Return the [X, Y] coordinate for the center point of the cell that contains the specified text.  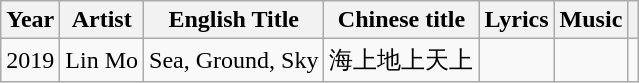
海上地上天上 [402, 60]
English Title [234, 20]
Lin Mo [102, 60]
Lyrics [516, 20]
Artist [102, 20]
Music [591, 20]
Year [30, 20]
Sea, Ground, Sky [234, 60]
2019 [30, 60]
Chinese title [402, 20]
